Identify which cell holds the provided text, then report its [X, Y] central coordinate. 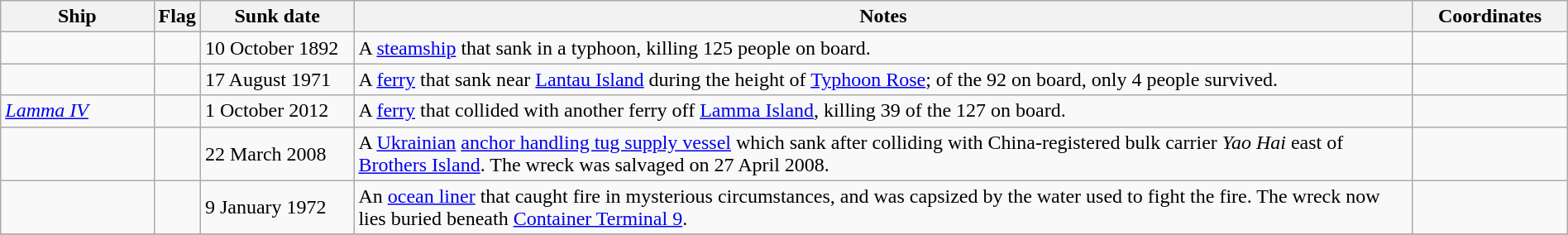
10 October 1892 [276, 48]
Sunk date [276, 17]
22 March 2008 [276, 154]
Flag [177, 17]
A steamship that sank in a typhoon, killing 125 people on board. [883, 48]
Ship [78, 17]
9 January 1972 [276, 207]
1 October 2012 [276, 111]
17 August 1971 [276, 79]
Coordinates [1490, 17]
A ferry that sank near Lantau Island during the height of Typhoon Rose; of the 92 on board, only 4 people survived. [883, 79]
A ferry that collided with another ferry off Lamma Island, killing 39 of the 127 on board. [883, 111]
Lamma IV [78, 111]
Notes [883, 17]
